Provide the [x, y] coordinate of the cell's center where the given text is located.  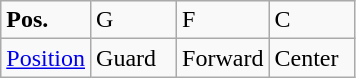
G [134, 20]
Position [46, 58]
Pos. [46, 20]
Center [312, 58]
C [312, 20]
Forward [223, 58]
F [223, 20]
Guard [134, 58]
